Return the (X, Y) coordinate for the center point of the cell that contains the specified text.  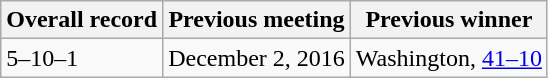
Overall record (82, 20)
Previous meeting (257, 20)
5–10–1 (82, 58)
December 2, 2016 (257, 58)
Washington, 41–10 (448, 58)
Previous winner (448, 20)
